Return the [x, y] coordinate for the center point of the cell that contains the specified text.  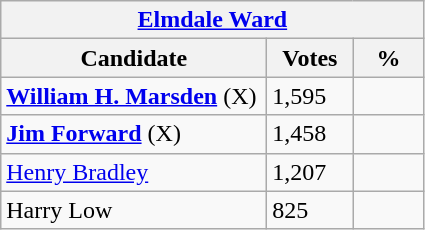
William H. Marsden (X) [134, 96]
Votes [310, 58]
1,458 [310, 134]
Jim Forward (X) [134, 134]
% [388, 58]
825 [310, 210]
Elmdale Ward [212, 20]
Henry Bradley [134, 172]
1,595 [310, 96]
Harry Low [134, 210]
Candidate [134, 58]
1,207 [310, 172]
